Extract the (X, Y) coordinate from the center of the cell holding the provided text.  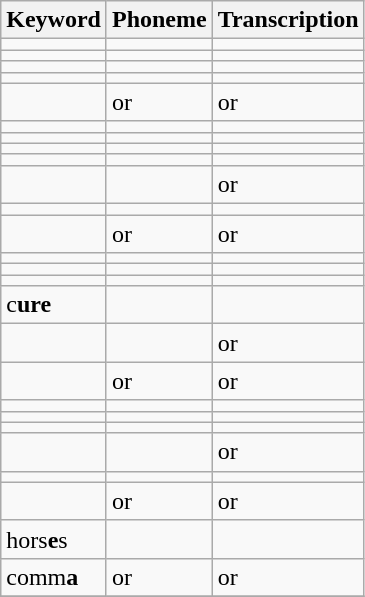
Transcription (288, 20)
cure (54, 305)
Phoneme (159, 20)
comma (54, 577)
horses (54, 539)
Keyword (54, 20)
